Return the (x, y) coordinate for the center point of the cell that contains the specified text.  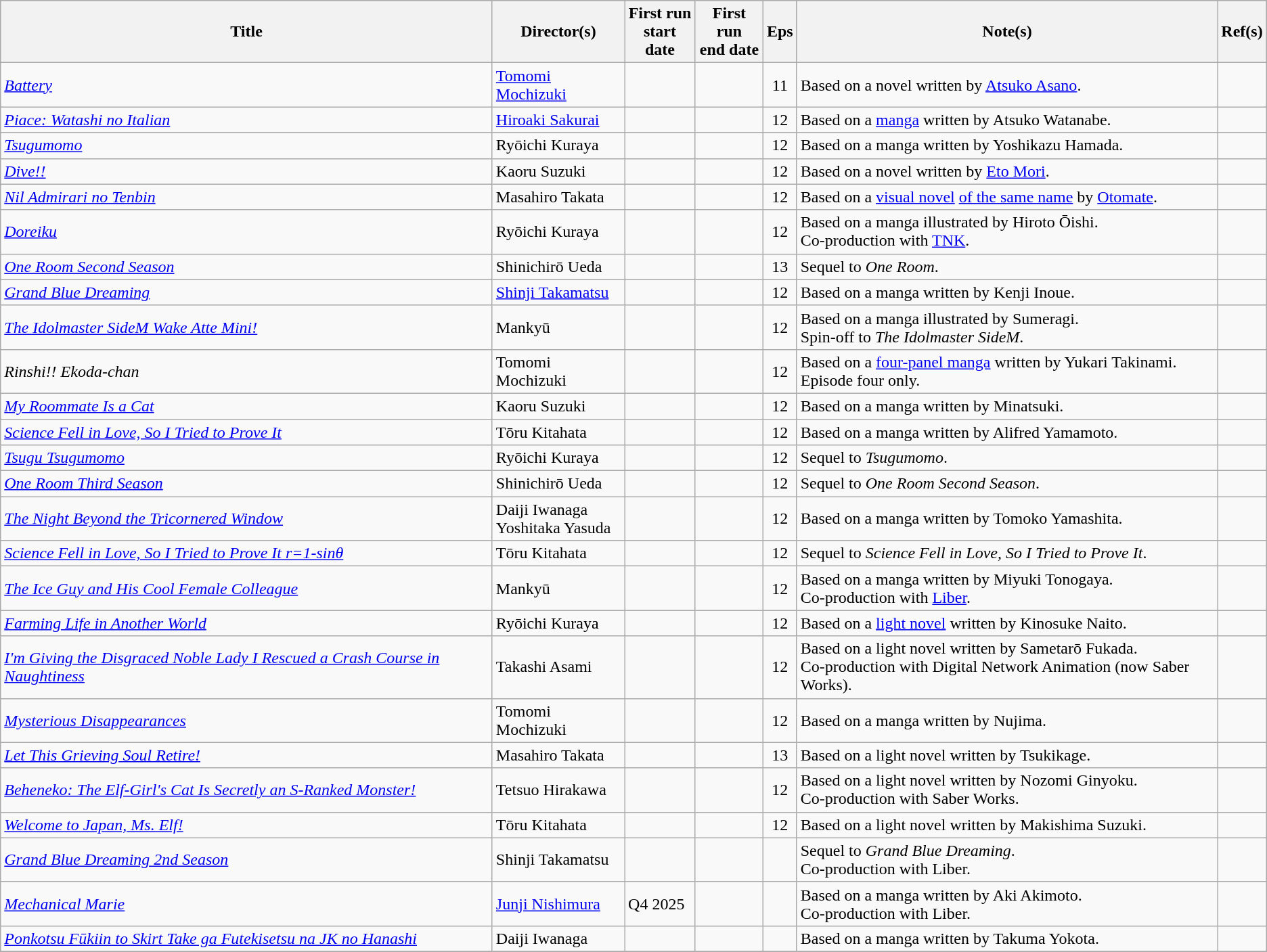
Daiji IwanagaYoshitaka Yasuda (558, 518)
Doreiku (246, 231)
Beheneko: The Elf-Girl's Cat Is Secretly an S-Ranked Monster! (246, 790)
Based on a light novel written by Nozomi Ginyoku. Co-production with Saber Works. (1007, 790)
Takashi Asami (558, 667)
Farming Life in Another World (246, 623)
Science Fell in Love, So I Tried to Prove It r=1-sinθ (246, 553)
One Room Second Season (246, 267)
Based on a manga illustrated by Sumeragi.Spin-off to The Idolmaster SideM. (1007, 327)
Science Fell in Love, So I Tried to Prove It (246, 432)
The Night Beyond the Tricornered Window (246, 518)
Q4 2025 (661, 904)
Grand Blue Dreaming (246, 292)
Based on a novel written by Atsuko Asano. (1007, 85)
Tsugumomo (246, 145)
Sequel to Tsugumomo. (1007, 458)
Based on a manga written by Atsuko Watanabe. (1007, 120)
Sequel to Science Fell in Love, So I Tried to Prove It. (1007, 553)
The Ice Guy and His Cool Female Colleague (246, 589)
Sequel to One Room Second Season. (1007, 484)
Battery (246, 85)
Hiroaki Sakurai (558, 120)
Mysterious Disappearances (246, 720)
Tsugu Tsugumomo (246, 458)
Nil Admirari no Tenbin (246, 197)
I'm Giving the Disgraced Noble Lady I Rescued a Crash Course in Naughtiness (246, 667)
First runend date (729, 32)
My Roommate Is a Cat (246, 406)
Based on a manga written by Alifred Yamamoto. (1007, 432)
Based on a manga written by Miyuki Tonogaya. Co-production with Liber. (1007, 589)
Grand Blue Dreaming 2nd Season (246, 859)
Based on a light novel written by Kinosuke Naito. (1007, 623)
11 (780, 85)
Daiji Iwanaga (558, 938)
Note(s) (1007, 32)
Based on a manga written by Kenji Inoue. (1007, 292)
Based on a light novel written by Sametarō Fukada. Co-production with Digital Network Animation (now Saber Works). (1007, 667)
Based on a novel written by Eto Mori. (1007, 171)
Title (246, 32)
Tetsuo Hirakawa (558, 790)
Sequel to Grand Blue Dreaming. Co-production with Liber. (1007, 859)
Based on a manga written by Tomoko Yamashita. (1007, 518)
Ponkotsu Fūkiin to Skirt Take ga Futekisetsu na JK no Hanashi (246, 938)
Based on a manga written by Yoshikazu Hamada. (1007, 145)
Based on a light novel written by Makishima Suzuki. (1007, 825)
Dive!! (246, 171)
Ref(s) (1242, 32)
Welcome to Japan, Ms. Elf! (246, 825)
One Room Third Season (246, 484)
Eps (780, 32)
Based on a light novel written by Tsukikage. (1007, 755)
Junji Nishimura (558, 904)
Sequel to One Room. (1007, 267)
Based on a four-panel manga written by Yukari Takinami.Episode four only. (1007, 371)
Based on a manga written by Nujima. (1007, 720)
Piace: Watashi no Italian (246, 120)
Mechanical Marie (246, 904)
Based on a manga written by Takuma Yokota. (1007, 938)
Director(s) (558, 32)
Based on a manga illustrated by Hiroto Ōishi. Co-production with TNK. (1007, 231)
Based on a visual novel of the same name by Otomate. (1007, 197)
Let This Grieving Soul Retire! (246, 755)
Rinshi!! Ekoda-chan (246, 371)
Based on a manga written by Minatsuki. (1007, 406)
First runstart date (661, 32)
The Idolmaster SideM Wake Atte Mini! (246, 327)
Based on a manga written by Aki Akimoto. Co-production with Liber. (1007, 904)
